Return the (x, y) coordinate for the center point of the cell that contains the specified text.  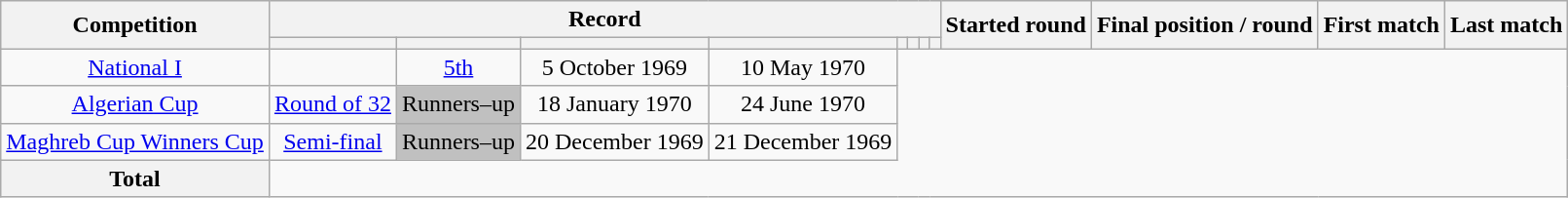
Total (135, 178)
First match (1381, 25)
5 October 1969 (614, 67)
National I (135, 67)
Final position / round (1205, 25)
24 June 1970 (803, 104)
5th (457, 67)
20 December 1969 (614, 141)
18 January 1970 (614, 104)
Competition (135, 25)
21 December 1969 (803, 141)
Round of 32 (333, 104)
Semi-final (333, 141)
Started round (1016, 25)
Record (604, 20)
10 May 1970 (803, 67)
Maghreb Cup Winners Cup (135, 141)
Last match (1506, 25)
Algerian Cup (135, 104)
